Find where the given text appears and provide that cell's center as [X, Y] coordinate. 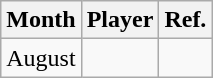
Ref. [186, 20]
Player [120, 20]
Month [41, 20]
August [41, 58]
